Identify which cell holds the provided text, then report its (x, y) central coordinate. 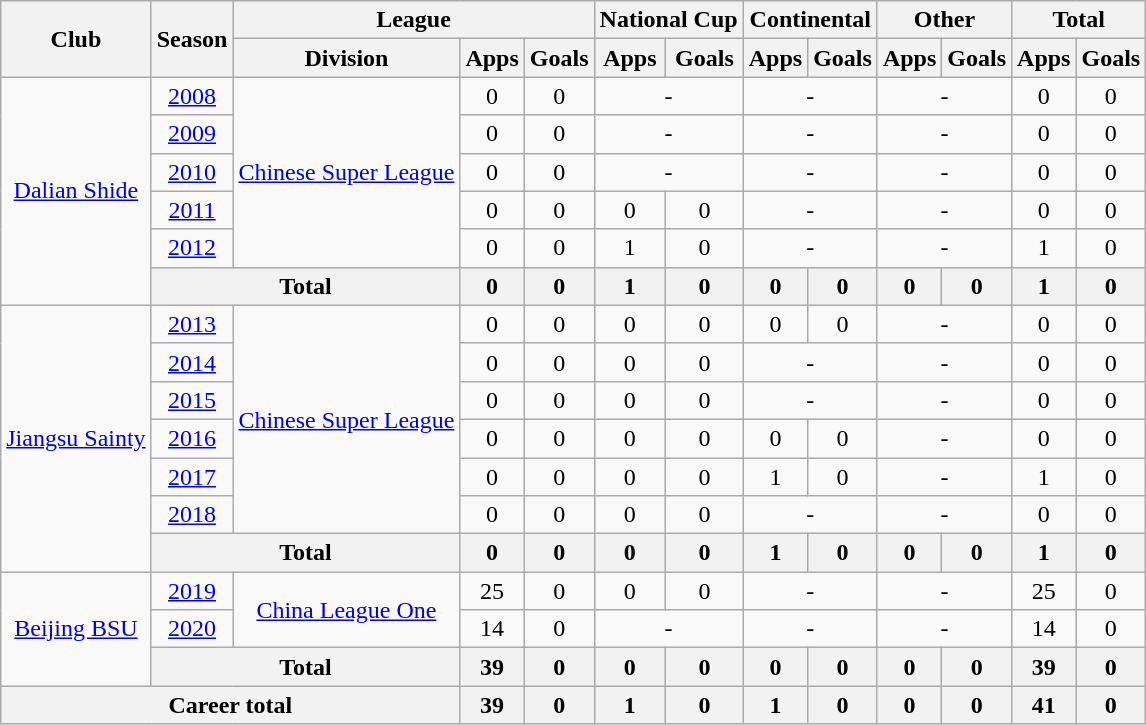
2012 (192, 248)
Continental (810, 20)
2020 (192, 629)
2018 (192, 515)
2015 (192, 400)
Career total (230, 705)
Other (944, 20)
2019 (192, 591)
2009 (192, 134)
Season (192, 39)
41 (1044, 705)
2014 (192, 362)
National Cup (668, 20)
China League One (346, 610)
2016 (192, 438)
Club (76, 39)
2013 (192, 324)
Division (346, 58)
League (414, 20)
2017 (192, 477)
Jiangsu Sainty (76, 438)
2011 (192, 210)
2008 (192, 96)
Beijing BSU (76, 629)
Dalian Shide (76, 191)
2010 (192, 172)
